Search for the cell housing the specified text and yield its [X, Y] center coordinate. 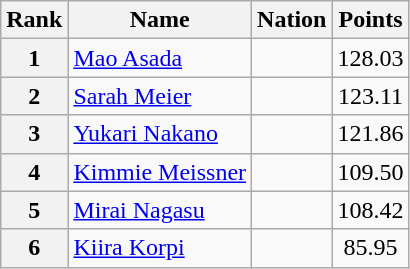
4 [34, 172]
123.11 [370, 96]
Nation [292, 20]
3 [34, 134]
128.03 [370, 58]
Sarah Meier [160, 96]
Name [160, 20]
Kimmie Meissner [160, 172]
Mirai Nagasu [160, 210]
Mao Asada [160, 58]
Points [370, 20]
121.86 [370, 134]
Yukari Nakano [160, 134]
Rank [34, 20]
Kiira Korpi [160, 248]
1 [34, 58]
108.42 [370, 210]
6 [34, 248]
2 [34, 96]
5 [34, 210]
85.95 [370, 248]
109.50 [370, 172]
